From the cell containing the given text, extract its center point as [x, y] coordinate. 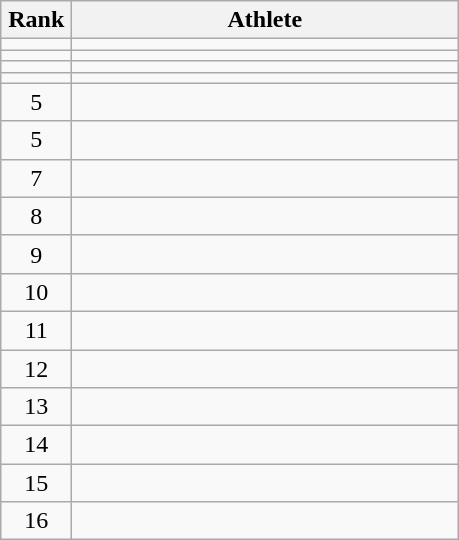
9 [36, 254]
14 [36, 445]
7 [36, 178]
13 [36, 407]
15 [36, 483]
11 [36, 330]
Athlete [265, 20]
16 [36, 521]
10 [36, 292]
8 [36, 216]
Rank [36, 20]
12 [36, 369]
